For the text-containing cell, return its midpoint in [x, y] coordinate format. 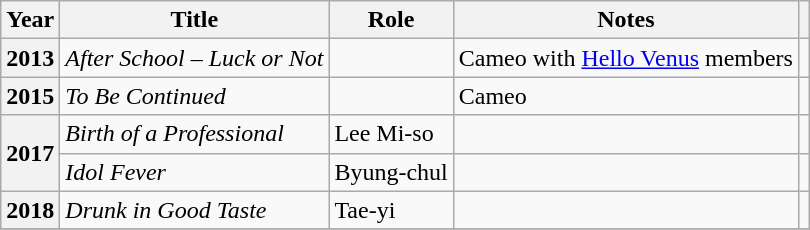
Lee Mi-so [391, 134]
2018 [30, 210]
Role [391, 20]
Idol Fever [194, 172]
2017 [30, 153]
Notes [626, 20]
Cameo [626, 96]
Cameo with Hello Venus members [626, 58]
Drunk in Good Taste [194, 210]
Title [194, 20]
Year [30, 20]
Tae-yi [391, 210]
2015 [30, 96]
After School – Luck or Not [194, 58]
To Be Continued [194, 96]
Birth of a Professional [194, 134]
2013 [30, 58]
Byung-chul [391, 172]
